Search for the cell housing the specified text and yield its (x, y) center coordinate. 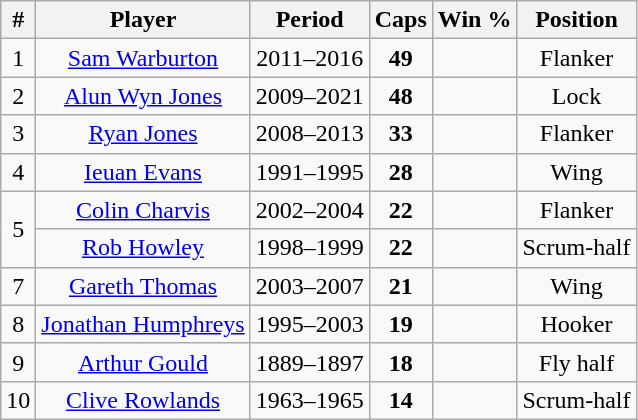
2011–2016 (310, 58)
1995–2003 (310, 324)
2 (18, 96)
Alun Wyn Jones (143, 96)
19 (400, 324)
5 (18, 229)
2002–2004 (310, 210)
14 (400, 400)
Position (576, 20)
Win % (474, 20)
Caps (400, 20)
1889–1897 (310, 362)
1991–1995 (310, 172)
1963–1965 (310, 400)
10 (18, 400)
33 (400, 134)
Colin Charvis (143, 210)
48 (400, 96)
Arthur Gould (143, 362)
Lock (576, 96)
Jonathan Humphreys (143, 324)
1 (18, 58)
Sam Warburton (143, 58)
Player (143, 20)
1998–1999 (310, 248)
Hooker (576, 324)
28 (400, 172)
2003–2007 (310, 286)
Ryan Jones (143, 134)
7 (18, 286)
2009–2021 (310, 96)
3 (18, 134)
9 (18, 362)
Ieuan Evans (143, 172)
49 (400, 58)
Clive Rowlands (143, 400)
8 (18, 324)
Gareth Thomas (143, 286)
# (18, 20)
21 (400, 286)
Fly half (576, 362)
Period (310, 20)
Rob Howley (143, 248)
4 (18, 172)
18 (400, 362)
2008–2013 (310, 134)
